Scan for the cell matching the given text and deliver its (x, y) coordinate at center. 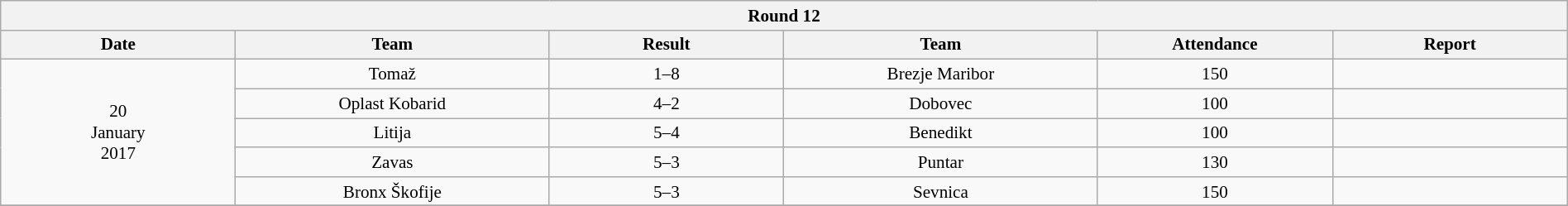
1–8 (667, 74)
Brezje Maribor (941, 74)
Zavas (392, 162)
Round 12 (784, 15)
Sevnica (941, 190)
Result (667, 45)
Attendance (1215, 45)
Report (1450, 45)
4–2 (667, 103)
20 January 2017 (118, 132)
130 (1215, 162)
Dobovec (941, 103)
Benedikt (941, 132)
Litija (392, 132)
Date (118, 45)
Oplast Kobarid (392, 103)
Bronx Škofije (392, 190)
Puntar (941, 162)
Tomaž (392, 74)
5–4 (667, 132)
